Scan for the cell matching the given text and deliver its (X, Y) coordinate at center. 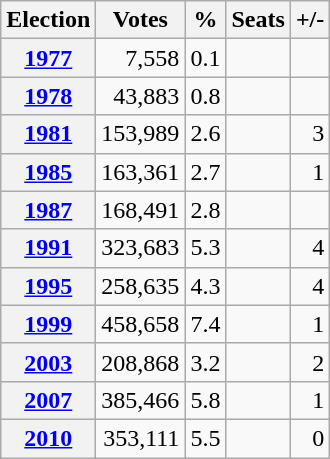
323,683 (140, 248)
% (206, 20)
2.6 (206, 134)
1991 (48, 248)
1981 (48, 134)
4.3 (206, 286)
Election (48, 20)
208,868 (140, 362)
353,111 (140, 438)
168,491 (140, 210)
5.8 (206, 400)
153,989 (140, 134)
2 (310, 362)
1999 (48, 324)
3.2 (206, 362)
2007 (48, 400)
0 (310, 438)
1977 (48, 58)
163,361 (140, 172)
458,658 (140, 324)
Votes (140, 20)
0.1 (206, 58)
+/- (310, 20)
1995 (48, 286)
258,635 (140, 286)
3 (310, 134)
2.8 (206, 210)
7,558 (140, 58)
2.7 (206, 172)
2010 (48, 438)
1987 (48, 210)
5.3 (206, 248)
5.5 (206, 438)
385,466 (140, 400)
Seats (258, 20)
0.8 (206, 96)
7.4 (206, 324)
1978 (48, 96)
1985 (48, 172)
2003 (48, 362)
43,883 (140, 96)
